Find where the given text appears and provide that cell's center as (X, Y) coordinate. 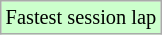
Fastest session lap (81, 17)
